Return [X, Y] of the center of cell containing provided text 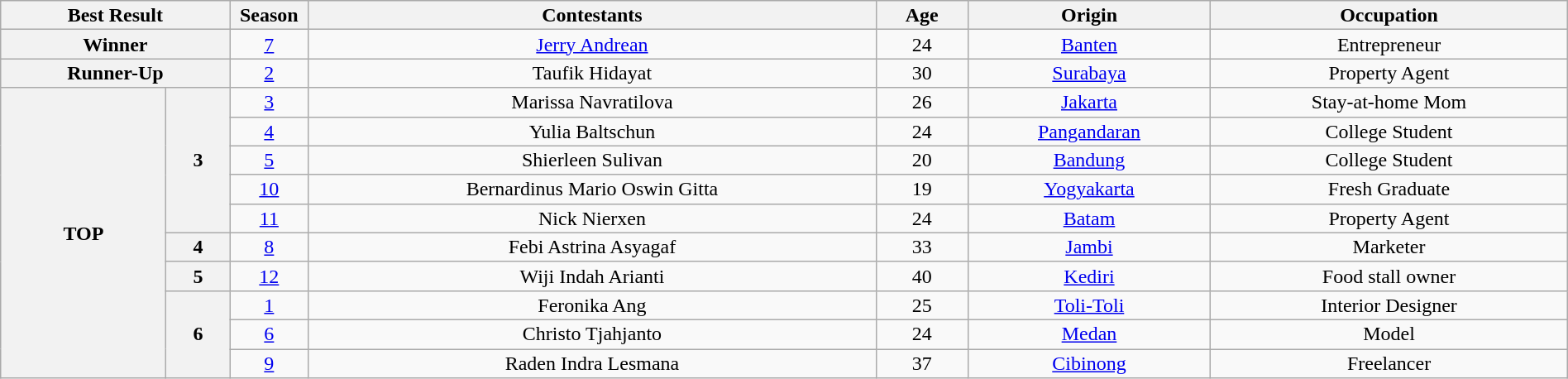
9 [270, 364]
Batam [1089, 218]
Pangandaran [1089, 131]
Stay-at-home Mom [1389, 103]
Marissa Navratilova [592, 103]
8 [270, 247]
20 [921, 161]
Yulia Baltschun [592, 131]
7 [270, 45]
Jerry Andrean [592, 45]
Marketer [1389, 247]
Age [921, 15]
Toli-Toli [1089, 305]
Taufik Hidayat [592, 73]
Kediri [1089, 276]
40 [921, 276]
Nick Nierxen [592, 218]
Season [270, 15]
Cibinong [1089, 364]
Winner [116, 45]
Bandung [1089, 161]
Fresh Graduate [1389, 189]
12 [270, 276]
Medan [1089, 334]
Wiji Indah Arianti [592, 276]
Occupation [1389, 15]
Febi Astrina Asyagaf [592, 247]
19 [921, 189]
26 [921, 103]
30 [921, 73]
Yogyakarta [1089, 189]
Runner-Up [116, 73]
Contestants [592, 15]
1 [270, 305]
Model [1389, 334]
37 [921, 364]
Surabaya [1089, 73]
Raden Indra Lesmana [592, 364]
TOP [84, 233]
10 [270, 189]
Banten [1089, 45]
Interior Designer [1389, 305]
Christo Tjahjanto [592, 334]
Feronika Ang [592, 305]
Jambi [1089, 247]
Best Result [116, 15]
Food stall owner [1389, 276]
Shierleen Sulivan [592, 161]
2 [270, 73]
Origin [1089, 15]
11 [270, 218]
33 [921, 247]
Freelancer [1389, 364]
Jakarta [1089, 103]
Bernardinus Mario Oswin Gitta [592, 189]
Entrepreneur [1389, 45]
25 [921, 305]
